Return the [X, Y] coordinate for the center point of the cell that contains the specified text.  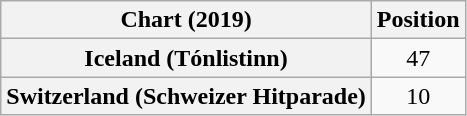
Chart (2019) [186, 20]
10 [418, 96]
Position [418, 20]
Switzerland (Schweizer Hitparade) [186, 96]
47 [418, 58]
Iceland (Tónlistinn) [186, 58]
